Identify which cell holds the provided text, then report its (x, y) central coordinate. 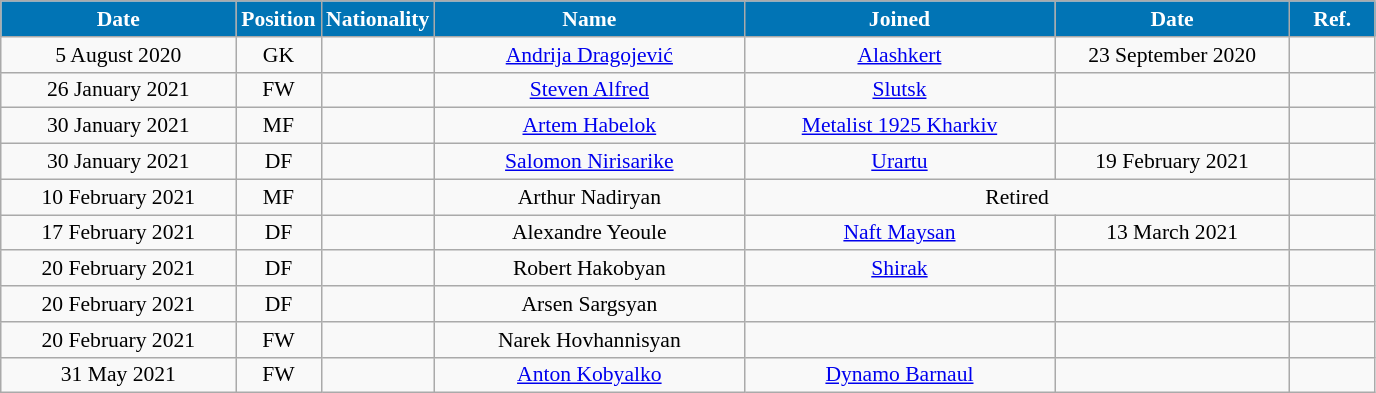
Dynamo Barnaul (899, 375)
17 February 2021 (118, 233)
31 May 2021 (118, 375)
23 September 2020 (1172, 55)
Name (589, 19)
Slutsk (899, 90)
19 February 2021 (1172, 162)
Robert Hakobyan (589, 269)
Salomon Nirisarike (589, 162)
13 March 2021 (1172, 233)
Ref. (1332, 19)
Joined (899, 19)
Arsen Sargsyan (589, 304)
26 January 2021 (118, 90)
GK (278, 55)
Alashkert (899, 55)
Artem Habelok (589, 126)
Retired (1016, 197)
Steven Alfred (589, 90)
Shirak (899, 269)
Urartu (899, 162)
Naft Maysan (899, 233)
Narek Hovhannisyan (589, 340)
5 August 2020 (118, 55)
10 February 2021 (118, 197)
Metalist 1925 Kharkiv (899, 126)
Anton Kobyalko (589, 375)
Arthur Nadiryan (589, 197)
Andrija Dragojević (589, 55)
Alexandre Yeoule (589, 233)
Nationality (378, 19)
Position (278, 19)
